Return the [x, y] coordinate for the center point of the cell that contains the specified text.  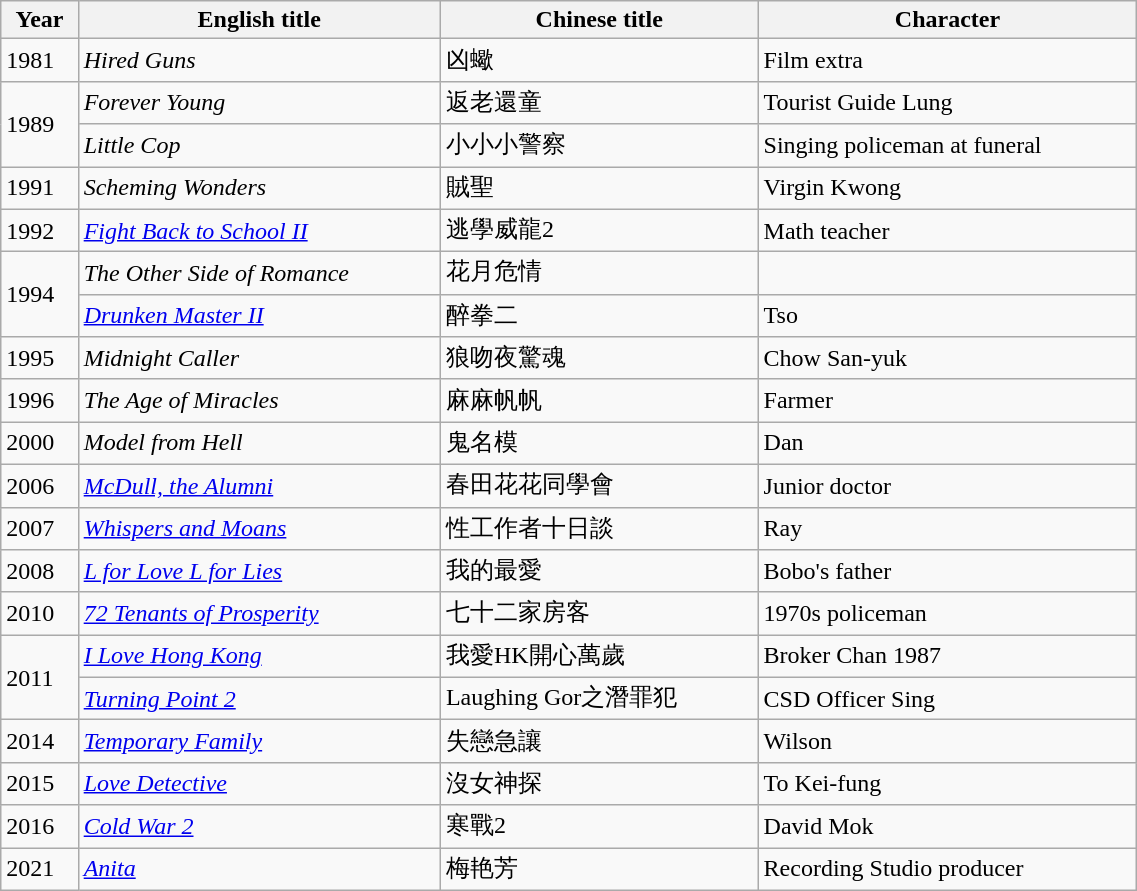
春田花花同學會 [599, 486]
Chow San-yuk [948, 358]
1981 [40, 60]
Cold War 2 [259, 826]
The Other Side of Romance [259, 274]
Love Detective [259, 784]
寒戰2 [599, 826]
McDull, the Alumni [259, 486]
1996 [40, 400]
Film extra [948, 60]
Midnight Caller [259, 358]
Scheming Wonders [259, 188]
English title [259, 20]
1995 [40, 358]
I Love Hong Kong [259, 656]
72 Tenants of Prosperity [259, 614]
Math teacher [948, 230]
Character [948, 20]
Year [40, 20]
Farmer [948, 400]
The Age of Miracles [259, 400]
Laughing Gor之潛罪犯 [599, 698]
CSD Officer Sing [948, 698]
狼吻夜驚魂 [599, 358]
逃學威龍2 [599, 230]
Recording Studio producer [948, 870]
我愛HK開心萬歲 [599, 656]
Dan [948, 444]
賊聖 [599, 188]
凶蠍 [599, 60]
Tso [948, 316]
To Kei-fung [948, 784]
2021 [40, 870]
2014 [40, 742]
2007 [40, 528]
L for Love L for Lies [259, 572]
Whispers and Moans [259, 528]
醉拳二 [599, 316]
失戀急讓 [599, 742]
Virgin Kwong [948, 188]
2008 [40, 572]
小小小警察 [599, 146]
2015 [40, 784]
Tourist Guide Lung [948, 102]
Forever Young [259, 102]
David Mok [948, 826]
2010 [40, 614]
1994 [40, 294]
Chinese title [599, 20]
1991 [40, 188]
Drunken Master II [259, 316]
2000 [40, 444]
返老還童 [599, 102]
七十二家房客 [599, 614]
Temporary Family [259, 742]
Turning Point 2 [259, 698]
Broker Chan 1987 [948, 656]
我的最愛 [599, 572]
1989 [40, 124]
Singing policeman at funeral [948, 146]
花月危情 [599, 274]
1970s policeman [948, 614]
2006 [40, 486]
梅艳芳 [599, 870]
性工作者十日談 [599, 528]
沒女神探 [599, 784]
Anita [259, 870]
2016 [40, 826]
鬼名模 [599, 444]
Junior doctor [948, 486]
Model from Hell [259, 444]
Wilson [948, 742]
Fight Back to School II [259, 230]
Hired Guns [259, 60]
2011 [40, 678]
Little Cop [259, 146]
1992 [40, 230]
Ray [948, 528]
麻麻帆帆 [599, 400]
Bobo's father [948, 572]
